Provide the [x, y] coordinate of the cell's center where the given text is located.  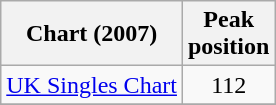
Peakposition [228, 34]
Chart (2007) [92, 34]
112 [228, 85]
UK Singles Chart [92, 85]
